Return (X, Y) of the center of cell containing provided text 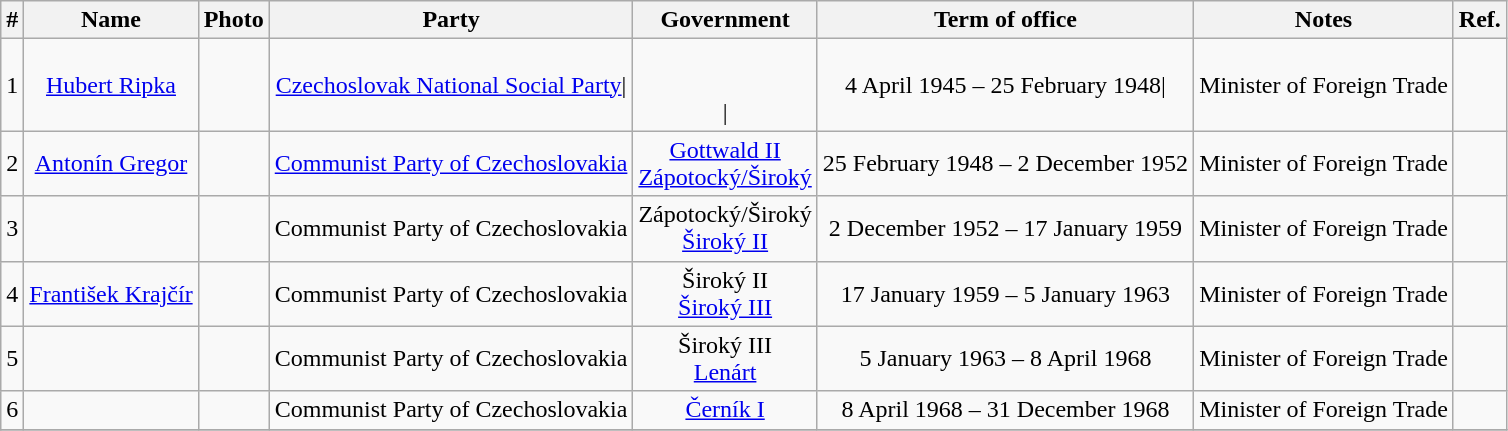
25 February 1948 – 2 December 1952 (1005, 164)
6 (12, 410)
Široký IIŠiroký III (725, 294)
2 (12, 164)
3 (12, 228)
5 (12, 358)
4 (12, 294)
Photo (234, 20)
Ref. (1480, 20)
Gottwald IIZápotocký/Široký (725, 164)
Czechoslovak National Social Party| (451, 85)
| (725, 85)
Notes (1324, 20)
Široký IIILenárt (725, 358)
Hubert Ripka (111, 85)
2 December 1952 – 17 January 1959 (1005, 228)
Government (725, 20)
5 January 1963 – 8 April 1968 (1005, 358)
17 January 1959 – 5 January 1963 (1005, 294)
1 (12, 85)
Zápotocký/ŠirokýŠiroký II (725, 228)
František Krajčír (111, 294)
# (12, 20)
Term of office (1005, 20)
4 April 1945 – 25 February 1948| (1005, 85)
Party (451, 20)
Černík I (725, 410)
8 April 1968 – 31 December 1968 (1005, 410)
Name (111, 20)
Antonín Gregor (111, 164)
